Identify which cell holds the provided text, then report its [x, y] central coordinate. 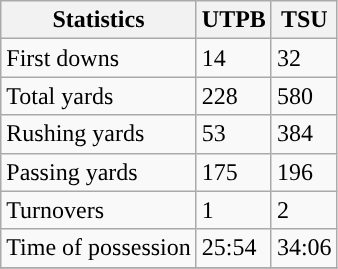
Total yards [99, 96]
580 [304, 96]
384 [304, 134]
First downs [99, 58]
34:06 [304, 248]
196 [304, 172]
32 [304, 58]
14 [234, 58]
Passing yards [99, 172]
UTPB [234, 20]
175 [234, 172]
TSU [304, 20]
Time of possession [99, 248]
25:54 [234, 248]
Statistics [99, 20]
53 [234, 134]
2 [304, 210]
Rushing yards [99, 134]
1 [234, 210]
Turnovers [99, 210]
228 [234, 96]
